From the cell containing the given text, extract its center point as (x, y) coordinate. 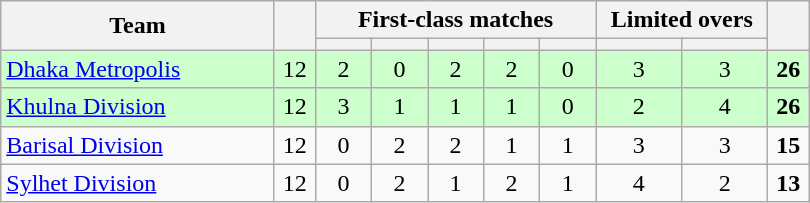
First-class matches (455, 20)
Limited overs (682, 20)
15 (788, 145)
Sylhet Division (138, 183)
Khulna Division (138, 107)
Barisal Division (138, 145)
Team (138, 26)
13 (788, 183)
Dhaka Metropolis (138, 69)
